Determine the [x, y] coordinate at the center of the cell enclosing the given text.  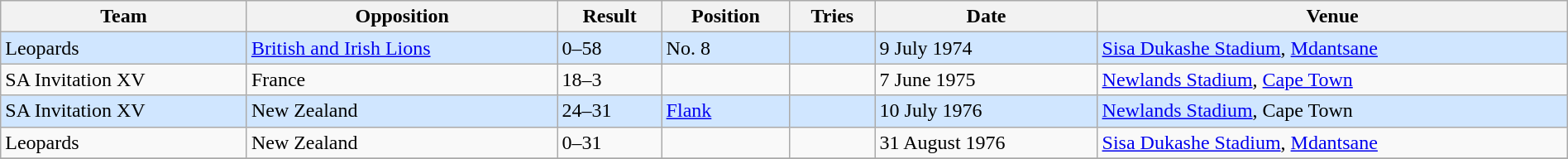
Team [124, 17]
0–31 [610, 142]
Date [986, 17]
0–58 [610, 48]
7 June 1975 [986, 79]
24–31 [610, 111]
18–3 [610, 79]
9 July 1974 [986, 48]
Position [726, 17]
Flank [726, 111]
Result [610, 17]
31 August 1976 [986, 142]
British and Irish Lions [402, 48]
Venue [1332, 17]
France [402, 79]
10 July 1976 [986, 111]
No. 8 [726, 48]
Opposition [402, 17]
Tries [832, 17]
